Search for the cell housing the specified text and yield its (x, y) center coordinate. 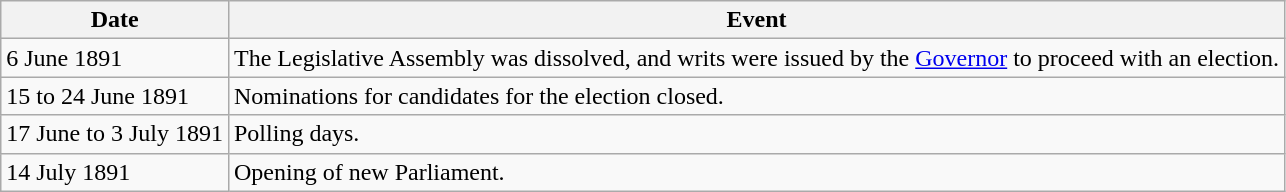
17 June to 3 July 1891 (115, 134)
Polling days. (756, 134)
6 June 1891 (115, 58)
15 to 24 June 1891 (115, 96)
Date (115, 20)
Nominations for candidates for the election closed. (756, 96)
The Legislative Assembly was dissolved, and writs were issued by the Governor to proceed with an election. (756, 58)
14 July 1891 (115, 172)
Event (756, 20)
Opening of new Parliament. (756, 172)
